Scan for the cell matching the given text and deliver its (X, Y) coordinate at center. 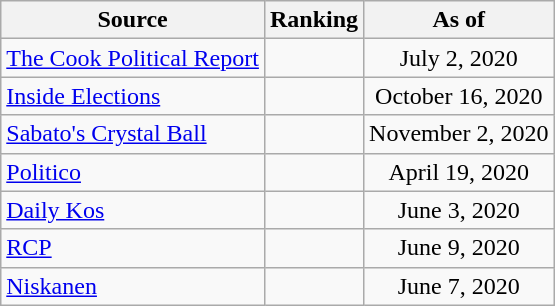
November 2, 2020 (459, 134)
October 16, 2020 (459, 96)
Politico (133, 172)
Daily Kos (133, 210)
April 19, 2020 (459, 172)
June 3, 2020 (459, 210)
The Cook Political Report (133, 58)
As of (459, 20)
Inside Elections (133, 96)
June 7, 2020 (459, 286)
Ranking (314, 20)
Niskanen (133, 286)
Sabato's Crystal Ball (133, 134)
July 2, 2020 (459, 58)
Source (133, 20)
June 9, 2020 (459, 248)
RCP (133, 248)
